Provide the [X, Y] coordinate of the cell's center where the given text is located.  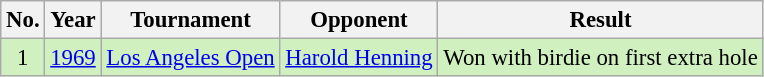
1 [23, 58]
Tournament [190, 20]
Opponent [359, 20]
Los Angeles Open [190, 58]
1969 [73, 58]
Result [600, 20]
No. [23, 20]
Year [73, 20]
Won with birdie on first extra hole [600, 58]
Harold Henning [359, 58]
